Extract the (X, Y) coordinate from the center of the cell holding the provided text.  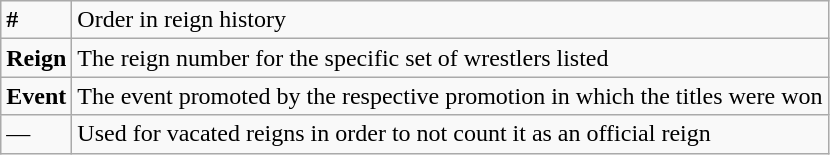
# (36, 20)
The reign number for the specific set of wrestlers listed (450, 58)
Reign (36, 58)
— (36, 134)
Event (36, 96)
Used for vacated reigns in order to not count it as an official reign (450, 134)
Order in reign history (450, 20)
The event promoted by the respective promotion in which the titles were won (450, 96)
